Locate the cell with the specified text and output its (x, y) center coordinate. 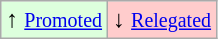
↓ Relegated (162, 20)
↑ Promoted (54, 20)
